Locate the cell with the specified text and output its (X, Y) center coordinate. 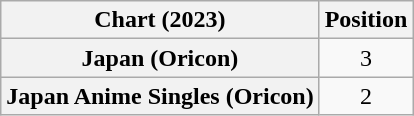
3 (366, 58)
2 (366, 96)
Position (366, 20)
Chart (2023) (160, 20)
Japan (Oricon) (160, 58)
Japan Anime Singles (Oricon) (160, 96)
